Scan for the cell matching the given text and deliver its [x, y] coordinate at center. 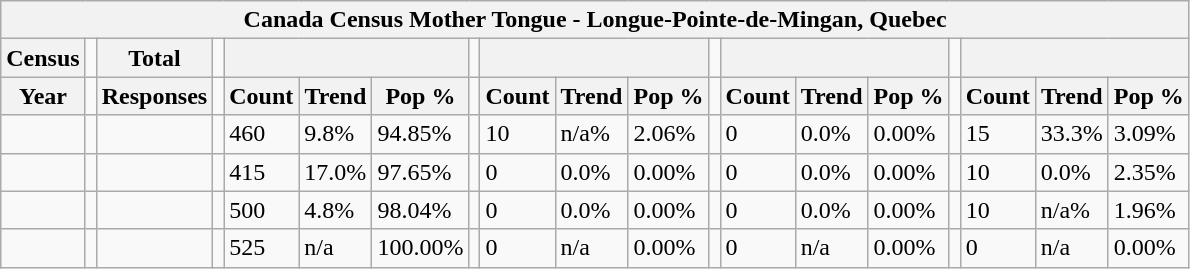
Canada Census Mother Tongue - Longue-Pointe-de-Mingan, Quebec [596, 20]
525 [262, 248]
Total [154, 58]
3.09% [1148, 134]
2.06% [668, 134]
500 [262, 210]
415 [262, 172]
15 [998, 134]
2.35% [1148, 172]
Responses [154, 96]
Census [43, 58]
9.8% [336, 134]
Year [43, 96]
100.00% [420, 248]
1.96% [1148, 210]
460 [262, 134]
33.3% [1072, 134]
94.85% [420, 134]
97.65% [420, 172]
4.8% [336, 210]
98.04% [420, 210]
17.0% [336, 172]
